Determine the (X, Y) coordinate at the center of the cell enclosing the given text.  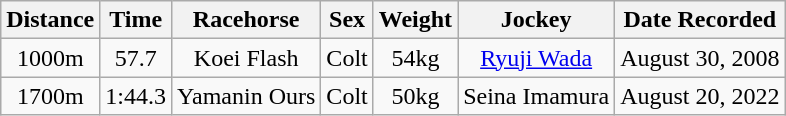
Distance (50, 20)
Seina Imamura (536, 96)
1:44.3 (136, 96)
Yamanin Ours (246, 96)
August 30, 2008 (700, 58)
August 20, 2022 (700, 96)
1700m (50, 96)
Time (136, 20)
Sex (347, 20)
Racehorse (246, 20)
Koei Flash (246, 58)
1000m (50, 58)
Date Recorded (700, 20)
54kg (415, 58)
50kg (415, 96)
57.7 (136, 58)
Weight (415, 20)
Ryuji Wada (536, 58)
Jockey (536, 20)
